Provide the [X, Y] coordinate of the cell's center where the given text is located.  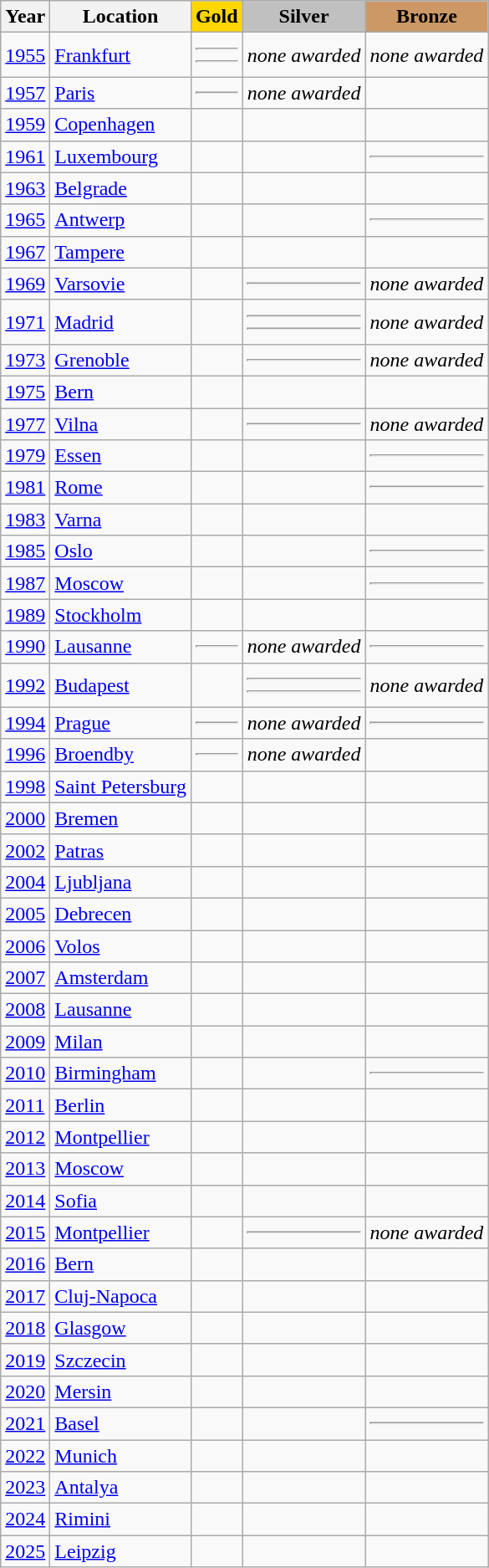
Debrecen [120, 914]
1985 [25, 551]
Varsovie [120, 284]
2025 [25, 1551]
2007 [25, 978]
1973 [25, 360]
1961 [25, 156]
Luxembourg [120, 156]
2020 [25, 1391]
2000 [25, 818]
Frankfurt [120, 55]
2019 [25, 1360]
Mersin [120, 1391]
1998 [25, 787]
1977 [25, 424]
1965 [25, 220]
Glasgow [120, 1328]
1969 [25, 284]
Year [25, 17]
1992 [25, 684]
Essen [120, 456]
2022 [25, 1455]
1996 [25, 755]
Copenhagen [120, 125]
2024 [25, 1519]
Cluj-Napoca [120, 1296]
Broendby [120, 755]
2012 [25, 1137]
1979 [25, 456]
Patras [120, 850]
Stockholm [120, 615]
Bremen [120, 818]
2004 [25, 882]
Prague [120, 723]
Szczecin [120, 1360]
Oslo [120, 551]
Volos [120, 946]
Gold [216, 17]
Amsterdam [120, 978]
Paris [120, 93]
Bronze [426, 17]
2009 [25, 1042]
Vilna [120, 424]
1967 [25, 252]
2005 [25, 914]
1994 [25, 723]
2023 [25, 1488]
1963 [25, 188]
2013 [25, 1169]
1987 [25, 583]
Leipzig [120, 1551]
Birmingham [120, 1074]
1959 [25, 125]
1957 [25, 93]
1990 [25, 647]
2017 [25, 1296]
2016 [25, 1264]
1955 [25, 55]
Basel [120, 1423]
2018 [25, 1328]
Madrid [120, 321]
1983 [25, 520]
2008 [25, 1010]
Munich [120, 1455]
Saint Petersburg [120, 787]
Tampere [120, 252]
Berlin [120, 1105]
Antwerp [120, 220]
Grenoble [120, 360]
Budapest [120, 684]
1971 [25, 321]
Milan [120, 1042]
2014 [25, 1201]
Rome [120, 488]
1975 [25, 392]
Belgrade [120, 188]
Silver [304, 17]
2015 [25, 1232]
2011 [25, 1105]
Location [120, 17]
2006 [25, 946]
2010 [25, 1074]
Varna [120, 520]
2002 [25, 850]
Ljubljana [120, 882]
Sofia [120, 1201]
2021 [25, 1423]
Antalya [120, 1488]
Rimini [120, 1519]
1989 [25, 615]
1981 [25, 488]
